Return the [x, y] coordinate for the center point of the cell that contains the specified text.  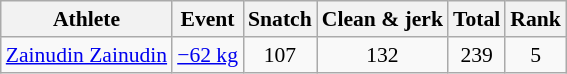
−62 kg [208, 55]
132 [382, 55]
239 [476, 55]
Athlete [86, 19]
Total [476, 19]
Event [208, 19]
107 [280, 55]
Snatch [280, 19]
Clean & jerk [382, 19]
Zainudin Zainudin [86, 55]
5 [536, 55]
Rank [536, 19]
